Extract the (X, Y) coordinate from the center of the cell holding the provided text.  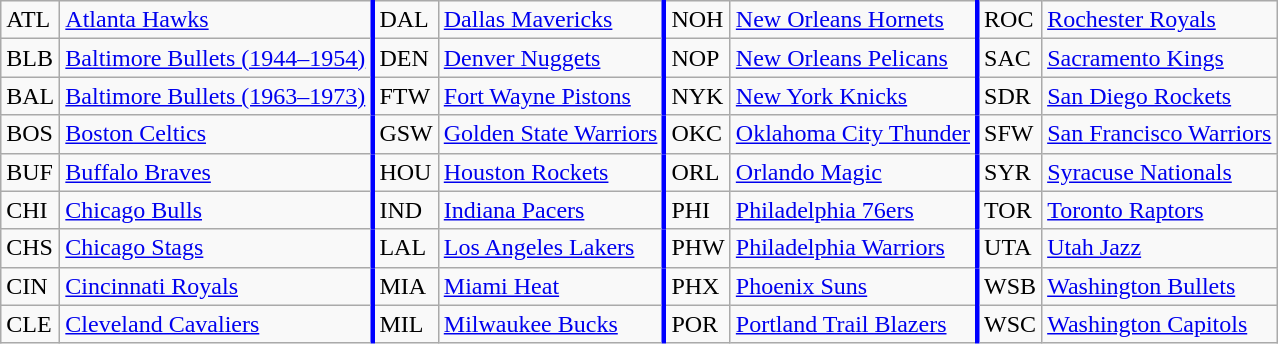
GSW (405, 134)
Houston Rockets (551, 172)
ROC (1010, 20)
Atlanta Hawks (216, 20)
DEN (405, 58)
Philadelphia 76ers (854, 210)
Chicago Stags (216, 248)
CHI (30, 210)
Golden State Warriors (551, 134)
Utah Jazz (1160, 248)
Denver Nuggets (551, 58)
CHS (30, 248)
Toronto Raptors (1160, 210)
Los Angeles Lakers (551, 248)
MIA (405, 286)
CLE (30, 324)
ATL (30, 20)
NYK (697, 96)
PHI (697, 210)
New Orleans Hornets (854, 20)
Miami Heat (551, 286)
Washington Capitols (1160, 324)
MIL (405, 324)
Orlando Magic (854, 172)
SDR (1010, 96)
New York Knicks (854, 96)
CIN (30, 286)
Sacramento Kings (1160, 58)
Cincinnati Royals (216, 286)
PHW (697, 248)
WSC (1010, 324)
BAL (30, 96)
UTA (1010, 248)
Baltimore Bullets (1963–1973) (216, 96)
HOU (405, 172)
TOR (1010, 210)
Baltimore Bullets (1944–1954) (216, 58)
Rochester Royals (1160, 20)
New Orleans Pelicans (854, 58)
Chicago Bulls (216, 210)
Milwaukee Bucks (551, 324)
Phoenix Suns (854, 286)
Fort Wayne Pistons (551, 96)
ORL (697, 172)
POR (697, 324)
San Diego Rockets (1160, 96)
Washington Bullets (1160, 286)
SAC (1010, 58)
NOP (697, 58)
LAL (405, 248)
Syracuse Nationals (1160, 172)
Oklahoma City Thunder (854, 134)
IND (405, 210)
BUF (30, 172)
SYR (1010, 172)
BLB (30, 58)
Portland Trail Blazers (854, 324)
WSB (1010, 286)
Dallas Mavericks (551, 20)
Philadelphia Warriors (854, 248)
BOS (30, 134)
SFW (1010, 134)
OKC (697, 134)
PHX (697, 286)
Buffalo Braves (216, 172)
San Francisco Warriors (1160, 134)
DAL (405, 20)
Indiana Pacers (551, 210)
FTW (405, 96)
Cleveland Cavaliers (216, 324)
NOH (697, 20)
Boston Celtics (216, 134)
